Identify which cell holds the provided text, then report its (x, y) central coordinate. 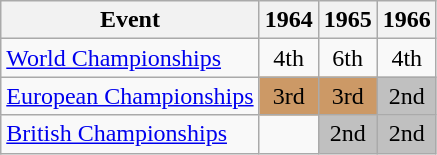
British Championships (130, 134)
Event (130, 20)
1964 (288, 20)
1966 (406, 20)
European Championships (130, 96)
1965 (348, 20)
World Championships (130, 58)
6th (348, 58)
